Locate the cell with the specified text and output its (X, Y) center coordinate. 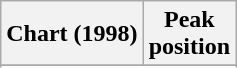
Peakposition (189, 34)
Chart (1998) (72, 34)
